Detect which cell encompasses the target text, then output its [x, y] center coordinate. 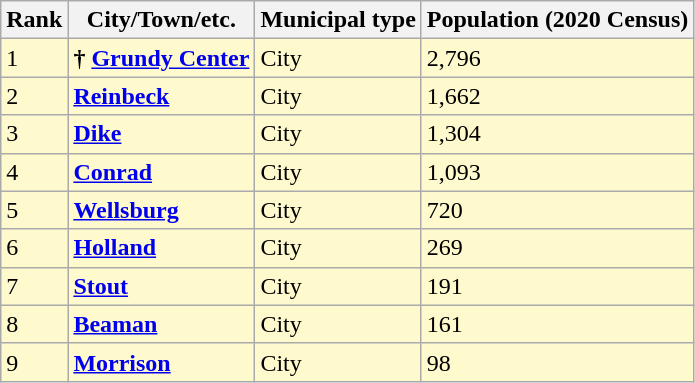
2 [34, 96]
9 [34, 362]
Wellsburg [162, 210]
161 [557, 324]
98 [557, 362]
1,304 [557, 134]
Municipal type [338, 20]
Holland [162, 248]
Rank [34, 20]
2,796 [557, 58]
1 [34, 58]
Morrison [162, 362]
Dike [162, 134]
Beaman [162, 324]
Reinbeck [162, 96]
Conrad [162, 172]
720 [557, 210]
1,662 [557, 96]
191 [557, 286]
3 [34, 134]
Stout [162, 286]
† Grundy Center [162, 58]
7 [34, 286]
6 [34, 248]
269 [557, 248]
1,093 [557, 172]
5 [34, 210]
4 [34, 172]
8 [34, 324]
Population (2020 Census) [557, 20]
City/Town/etc. [162, 20]
